Search for the cell housing the specified text and yield its [X, Y] center coordinate. 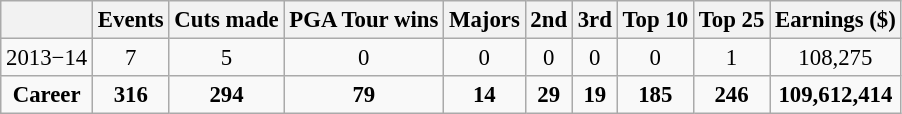
2013−14 [47, 58]
316 [131, 95]
Top 25 [731, 20]
Events [131, 20]
294 [226, 95]
PGA Tour wins [364, 20]
Career [47, 95]
5 [226, 58]
185 [655, 95]
Majors [484, 20]
19 [594, 95]
Earnings ($) [836, 20]
246 [731, 95]
109,612,414 [836, 95]
14 [484, 95]
3rd [594, 20]
29 [548, 95]
1 [731, 58]
Cuts made [226, 20]
Top 10 [655, 20]
7 [131, 58]
2nd [548, 20]
108,275 [836, 58]
79 [364, 95]
